Detect which cell encompasses the target text, then output its (x, y) center coordinate. 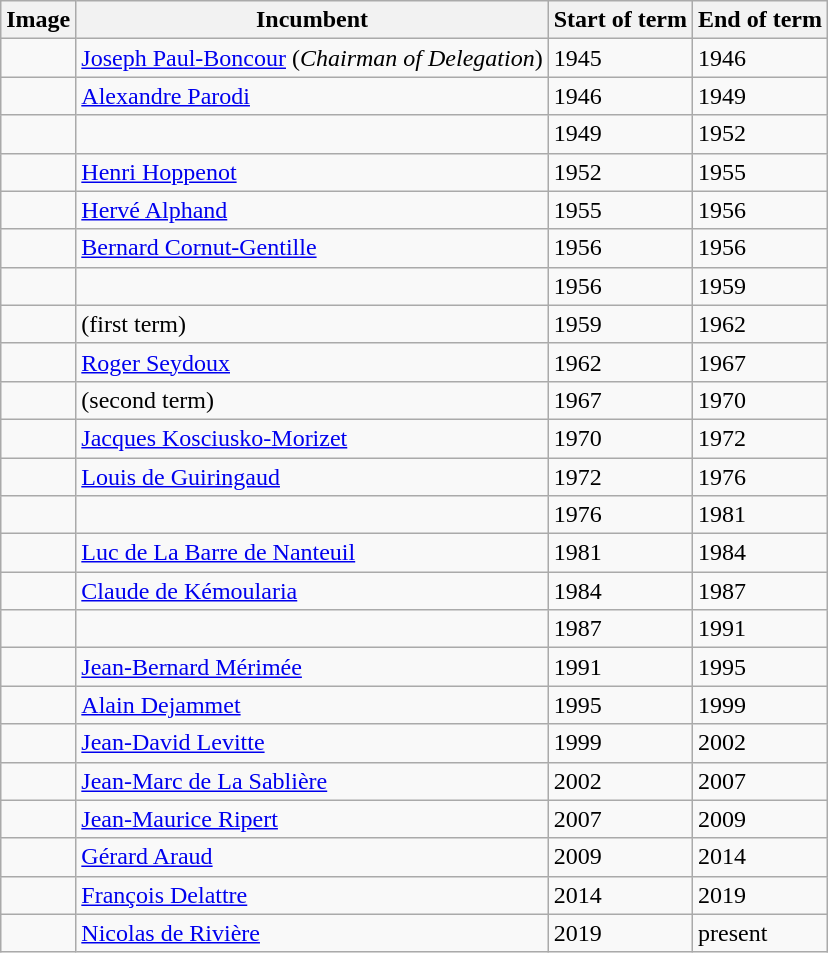
1945 (620, 58)
François Delattre (312, 895)
Claude de Kémoularia (312, 591)
Jacques Kosciusko-Morizet (312, 438)
Jean-David Levitte (312, 743)
Jean-Bernard Mérimée (312, 667)
Bernard Cornut-Gentille (312, 248)
Louis de Guiringaud (312, 477)
Jean-Marc de La Sablière (312, 781)
(first term) (312, 324)
present (760, 933)
End of term (760, 20)
Joseph Paul-Boncour (Chairman of Delegation) (312, 58)
Nicolas de Rivière (312, 933)
Jean-Maurice Ripert (312, 819)
Roger Seydoux (312, 362)
Alexandre Parodi (312, 96)
Henri Hoppenot (312, 172)
(second term) (312, 400)
Image (38, 20)
Incumbent (312, 20)
Start of term (620, 20)
Luc de La Barre de Nanteuil (312, 553)
Hervé Alphand (312, 210)
Alain Dejammet (312, 705)
Gérard Araud (312, 857)
